Capture the cell that displays the provided text and extract its (x, y) central coordinate. 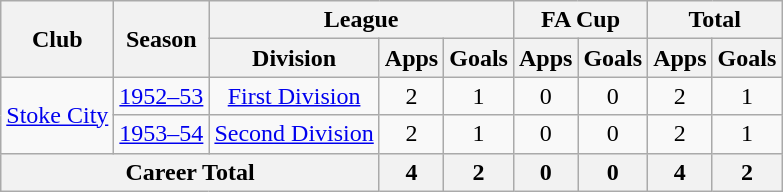
Season (162, 39)
Second Division (294, 134)
Total (715, 20)
Club (58, 39)
Career Total (190, 172)
1953–54 (162, 134)
1952–53 (162, 96)
Division (294, 58)
FA Cup (580, 20)
First Division (294, 96)
League (362, 20)
Stoke City (58, 115)
